Capture the cell that displays the provided text and extract its [X, Y] central coordinate. 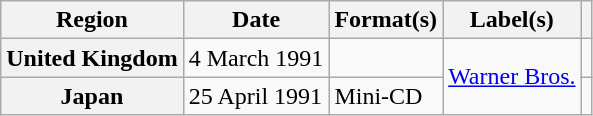
Warner Bros. [512, 77]
United Kingdom [92, 58]
Date [256, 20]
25 April 1991 [256, 96]
4 March 1991 [256, 58]
Mini-CD [386, 96]
Region [92, 20]
Japan [92, 96]
Label(s) [512, 20]
Format(s) [386, 20]
